Provide the [x, y] coordinate of the cell's center where the given text is located.  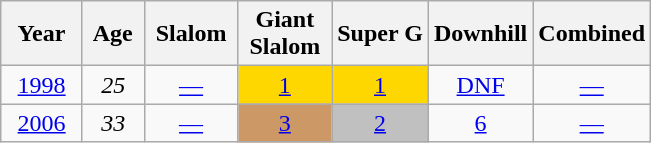
Age [113, 34]
Downhill [480, 34]
Giant Slalom [285, 34]
2006 [42, 123]
Year [42, 34]
DNF [480, 85]
Combined [592, 34]
2 [380, 123]
1998 [42, 85]
Slalom [191, 34]
25 [113, 85]
3 [285, 123]
Super G [380, 34]
33 [113, 123]
6 [480, 123]
